For the text-containing cell, return its midpoint in (x, y) coordinate format. 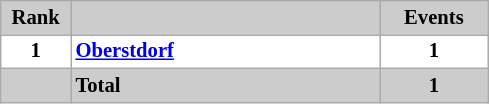
Total (225, 85)
Events (434, 17)
Oberstdorf (225, 51)
Rank (36, 17)
